Capture the cell that displays the provided text and extract its (X, Y) central coordinate. 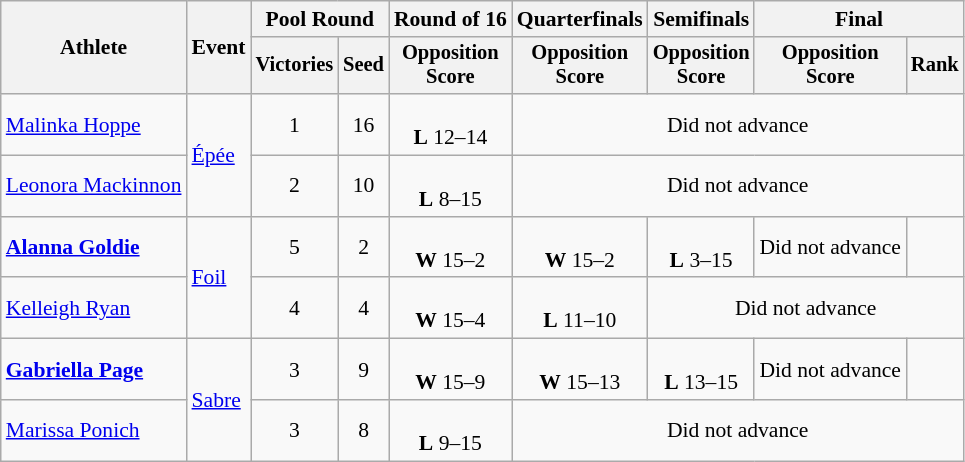
10 (364, 186)
Rank (935, 66)
Seed (364, 66)
L 13–15 (702, 370)
Semifinals (702, 19)
W 15–4 (450, 308)
5 (295, 248)
Event (219, 48)
W 15–9 (450, 370)
Marissa Ponich (94, 430)
Sabre (219, 400)
L 11–10 (580, 308)
L 9–15 (450, 430)
Athlete (94, 48)
Malinka Hoppe (94, 124)
Alanna Goldie (94, 248)
L 3–15 (702, 248)
Leonora Mackinnon (94, 186)
16 (364, 124)
Pool Round (320, 19)
9 (364, 370)
Épée (219, 155)
Foil (219, 278)
L 12–14 (450, 124)
W 15–13 (580, 370)
Quarterfinals (580, 19)
Gabriella Page (94, 370)
L 8–15 (450, 186)
Round of 16 (450, 19)
1 (295, 124)
8 (364, 430)
Victories (295, 66)
Kelleigh Ryan (94, 308)
Final (858, 19)
